Scan for the cell matching the given text and deliver its (X, Y) coordinate at center. 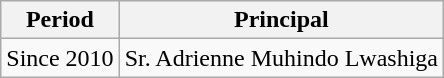
Period (60, 20)
Sr. Adrienne Muhindo Lwashiga (281, 58)
Since 2010 (60, 58)
Principal (281, 20)
